Identify which cell holds the provided text, then report its (X, Y) central coordinate. 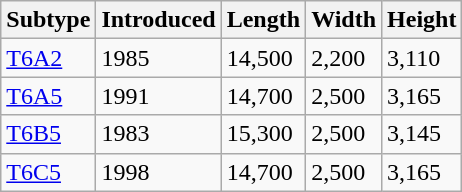
1985 (158, 58)
1991 (158, 96)
1998 (158, 172)
14,500 (263, 58)
T6A2 (48, 58)
Width (344, 20)
T6C5 (48, 172)
T6A5 (48, 96)
Length (263, 20)
T6B5 (48, 134)
Subtype (48, 20)
1983 (158, 134)
15,300 (263, 134)
Height (422, 20)
2,200 (344, 58)
3,145 (422, 134)
3,110 (422, 58)
Introduced (158, 20)
